Find where the given text appears and provide that cell's center as [x, y] coordinate. 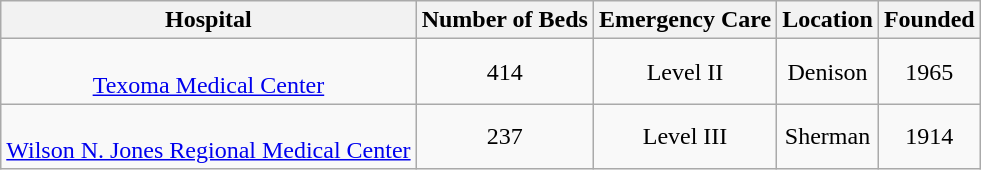
Level III [684, 136]
Level II [684, 72]
Founded [929, 20]
237 [504, 136]
Location [828, 20]
1914 [929, 136]
1965 [929, 72]
Hospital [208, 20]
Emergency Care [684, 20]
Number of Beds [504, 20]
Denison [828, 72]
Texoma Medical Center [208, 72]
Sherman [828, 136]
414 [504, 72]
Wilson N. Jones Regional Medical Center [208, 136]
